Locate the cell with the specified text and output its [X, Y] center coordinate. 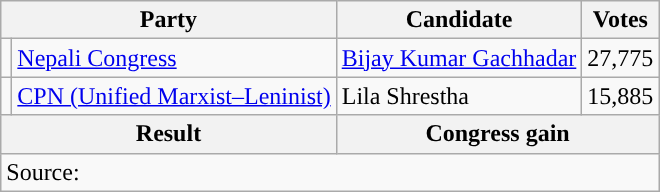
Congress gain [498, 134]
Source: [330, 172]
Candidate [459, 20]
Party [168, 20]
Lila Shrestha [459, 96]
Result [168, 134]
Nepali Congress [174, 58]
15,885 [620, 96]
Votes [620, 20]
CPN (Unified Marxist–Leninist) [174, 96]
Bijay Kumar Gachhadar [459, 58]
27,775 [620, 58]
